Pinpoint the cell where the given text exists, returning its (x, y) midpoint coordinate. 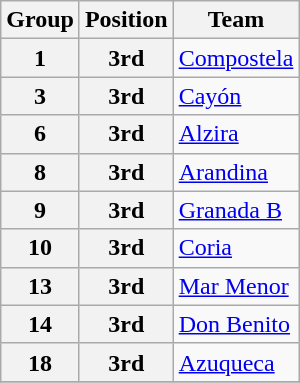
Granada B (236, 210)
6 (40, 134)
Position (126, 20)
1 (40, 58)
13 (40, 286)
Compostela (236, 58)
9 (40, 210)
3 (40, 96)
18 (40, 362)
Cayón (236, 96)
Coria (236, 248)
Mar Menor (236, 286)
Team (236, 20)
Azuqueca (236, 362)
14 (40, 324)
Arandina (236, 172)
Don Benito (236, 324)
Group (40, 20)
8 (40, 172)
10 (40, 248)
Alzira (236, 134)
